Output the [x, y] coordinate of the center of the cell containing the given text.  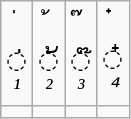
๋ ◌໋ ⁴ [113, 54]
่ ◌່ ¹ [17, 54]
๊ ◌໊ ³ [81, 54]
้ ◌້ ² [49, 54]
